Extract the [x, y] coordinate from the center of the cell holding the provided text.  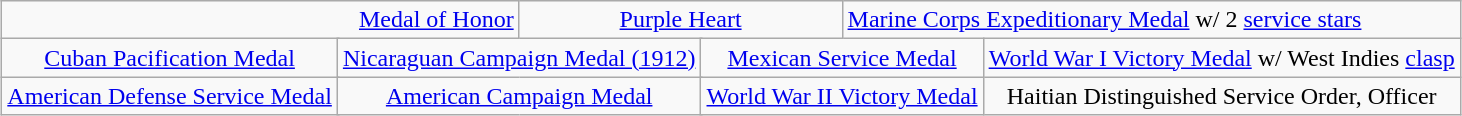
American Defense Service Medal [170, 96]
Mexican Service Medal [842, 58]
Cuban Pacification Medal [170, 58]
Purple Heart [680, 20]
Nicaraguan Campaign Medal (1912) [519, 58]
World War II Victory Medal [842, 96]
World War I Victory Medal w/ West Indies clasp [1222, 58]
Haitian Distinguished Service Order, Officer [1222, 96]
Marine Corps Expeditionary Medal w/ 2 service stars [1151, 20]
American Campaign Medal [519, 96]
Medal of Honor [260, 20]
